Return the (X, Y) coordinate for the center point of the cell that contains the specified text.  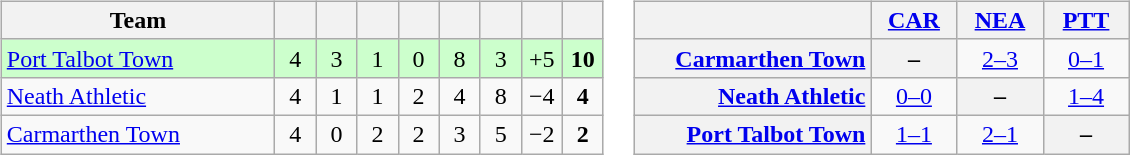
1–1 (914, 134)
10 (582, 58)
NEA (1000, 20)
+5 (542, 58)
0–0 (914, 96)
0–1 (1086, 58)
5 (500, 134)
−2 (542, 134)
CAR (914, 20)
1–4 (1086, 96)
−4 (542, 96)
2–1 (1000, 134)
2–3 (1000, 58)
Team (138, 20)
PTT (1086, 20)
